Capture the cell that displays the provided text and extract its (x, y) central coordinate. 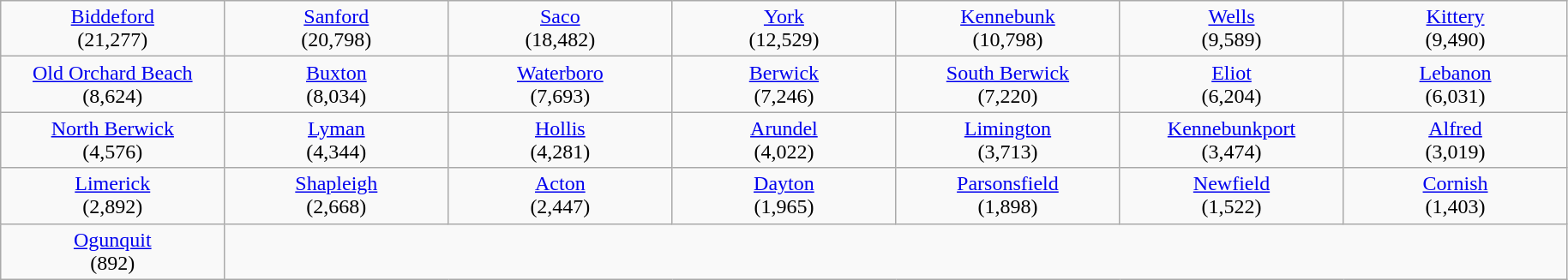
Cornish (1,403) (1456, 195)
Dayton (1,965) (784, 195)
Waterboro (7,693) (561, 84)
South Berwick (7,220) (1008, 84)
Wells (9,589) (1231, 29)
Kittery (9,490) (1456, 29)
Limerick (2,892) (113, 195)
Kennebunk (10,798) (1008, 29)
Sanford (20,798) (336, 29)
Ogunquit (892) (113, 252)
Parsonsfield (1,898) (1008, 195)
Arundel (4,022) (784, 140)
Hollis (4,281) (561, 140)
Newfield (1,522) (1231, 195)
York (12,529) (784, 29)
Lebanon (6,031) (1456, 84)
Biddeford (21,277) (113, 29)
Lyman (4,344) (336, 140)
Shapleigh (2,668) (336, 195)
Eliot (6,204) (1231, 84)
North Berwick (4,576) (113, 140)
Limington (3,713) (1008, 140)
Saco (18,482) (561, 29)
Buxton (8,034) (336, 84)
Kennebunkport (3,474) (1231, 140)
Acton (2,447) (561, 195)
Old Orchard Beach (8,624) (113, 84)
Berwick (7,246) (784, 84)
Alfred (3,019) (1456, 140)
